From the cell containing the given text, extract its center point as (x, y) coordinate. 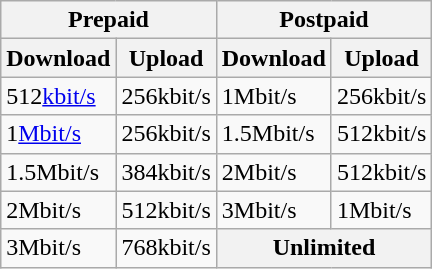
Prepaid (109, 20)
Unlimited (324, 248)
Postpaid (324, 20)
384kbit/s (166, 172)
768kbit/s (166, 248)
